Output the [X, Y] coordinate of the center of the cell containing the given text.  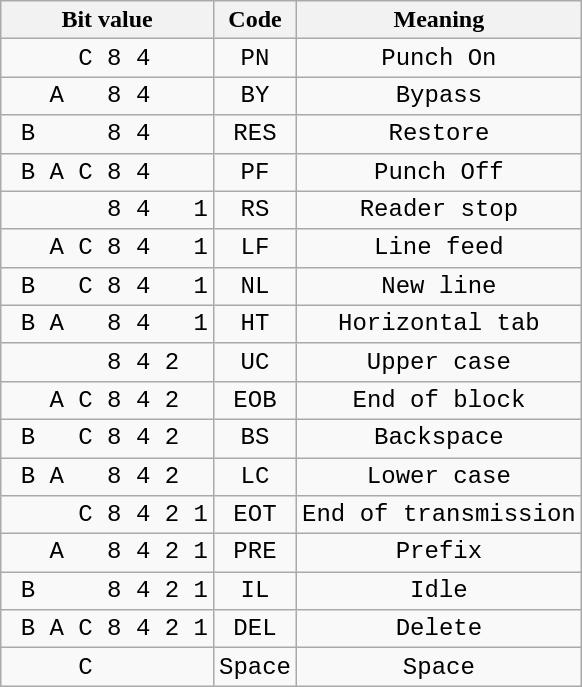
RES [254, 134]
B A 8 4 1 [108, 324]
Delete [440, 629]
PRE [254, 553]
A C 8 4 1 [108, 248]
Lower case [440, 477]
PF [254, 172]
BS [254, 438]
A 8 4 2 1 [108, 553]
HT [254, 324]
RS [254, 210]
C 8 4 2 1 [108, 515]
NL [254, 286]
UC [254, 362]
Meaning [440, 20]
B 8 4 2 1 [108, 591]
Backspace [440, 438]
A C 8 4 2 [108, 400]
B 8 4 [108, 134]
Upper case [440, 362]
LC [254, 477]
C [108, 667]
B A C 8 4 [108, 172]
BY [254, 96]
End of block [440, 400]
8 4 2 [108, 362]
Bit value [108, 20]
Code [254, 20]
EOT [254, 515]
8 4 1 [108, 210]
EOB [254, 400]
IL [254, 591]
Horizontal tab [440, 324]
B A 8 4 2 [108, 477]
Bypass [440, 96]
Line feed [440, 248]
LF [254, 248]
Reader stop [440, 210]
B C 8 4 1 [108, 286]
B A C 8 4 2 1 [108, 629]
Restore [440, 134]
PN [254, 58]
A 8 4 [108, 96]
DEL [254, 629]
End of transmission [440, 515]
Punch Off [440, 172]
Prefix [440, 553]
New line [440, 286]
C 8 4 [108, 58]
Idle [440, 591]
B C 8 4 2 [108, 438]
Punch On [440, 58]
